From the cell containing the given text, extract its center point as (x, y) coordinate. 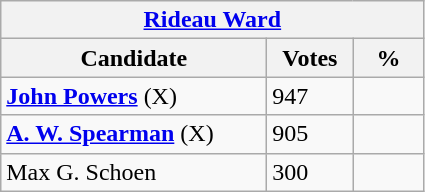
Candidate (134, 58)
300 (310, 172)
Max G. Schoen (134, 172)
A. W. Spearman (X) (134, 134)
Rideau Ward (212, 20)
905 (310, 134)
Votes (310, 58)
947 (310, 96)
% (388, 58)
John Powers (X) (134, 96)
